Provide the [X, Y] coordinate of the cell's center where the given text is located.  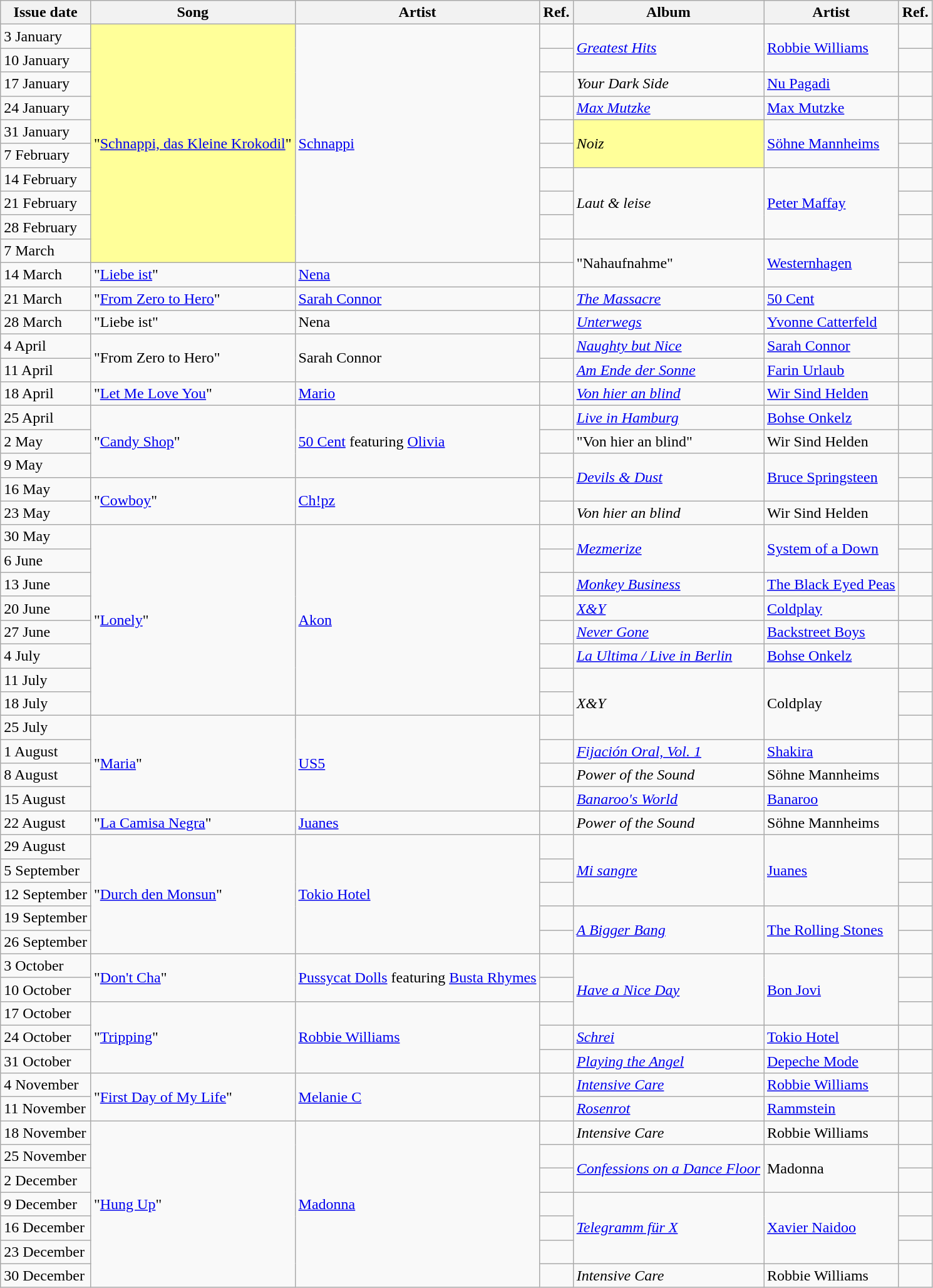
30 May [46, 537]
17 January [46, 84]
"Candy Shop" [193, 441]
A Bigger Bang [668, 930]
Peter Maffay [832, 203]
23 December [46, 1252]
27 June [46, 632]
14 March [46, 274]
Am Ende der Sonne [668, 370]
Live in Hamburg [668, 418]
11 April [46, 370]
Schnappi [417, 144]
"Tripping" [193, 1037]
Akon [417, 620]
22 August [46, 823]
15 August [46, 799]
Bon Jovi [832, 989]
Telegramm für X [668, 1228]
7 February [46, 155]
Unterwegs [668, 322]
31 October [46, 1061]
20 June [46, 608]
Monkey Business [668, 584]
"First Day of My Life" [193, 1097]
Westernhagen [832, 262]
24 October [46, 1037]
"Hung Up" [193, 1204]
21 February [46, 203]
10 October [46, 989]
La Ultima / Live in Berlin [668, 656]
7 March [46, 250]
The Black Eyed Peas [832, 584]
Ch!pz [417, 501]
Mario [417, 394]
US5 [417, 763]
Rosenrot [668, 1109]
14 February [46, 179]
18 April [46, 394]
30 December [46, 1275]
Naughty but Nice [668, 346]
"Lonely" [193, 620]
18 July [46, 704]
Schrei [668, 1037]
25 November [46, 1157]
4 November [46, 1085]
4 July [46, 656]
Bruce Springsteen [832, 477]
3 October [46, 966]
12 September [46, 894]
3 January [46, 36]
Album [668, 13]
Depeche Mode [832, 1061]
16 May [46, 489]
"La Camisa Negra" [193, 823]
Rammstein [832, 1109]
Have a Nice Day [668, 989]
Yvonne Catterfeld [832, 322]
Mi sangre [668, 870]
Farin Urlaub [832, 370]
4 April [46, 346]
Shakira [832, 751]
Your Dark Side [668, 84]
Devils & Dust [668, 477]
16 December [46, 1228]
25 July [46, 728]
"Schnappi, das Kleine Krokodil" [193, 144]
"Maria" [193, 763]
8 August [46, 775]
Laut & leise [668, 203]
23 May [46, 513]
31 January [46, 131]
Never Gone [668, 632]
21 March [46, 299]
2 December [46, 1180]
50 Cent featuring Olivia [417, 441]
10 January [46, 60]
Melanie C [417, 1097]
6 June [46, 560]
11 July [46, 679]
18 November [46, 1133]
System of a Down [832, 549]
Fijación Oral, Vol. 1 [668, 751]
19 September [46, 918]
Mezmerize [668, 549]
"Nahaufnahme" [668, 262]
Pussycat Dolls featuring Busta Rhymes [417, 977]
5 September [46, 870]
"Durch den Monsun" [193, 894]
50 Cent [832, 299]
"Cowboy" [193, 501]
9 December [46, 1204]
"Let Me Love You" [193, 394]
Greatest Hits [668, 48]
Noiz [668, 143]
2 May [46, 441]
Banaroo [832, 799]
13 June [46, 584]
24 January [46, 108]
Issue date [46, 13]
9 May [46, 465]
Xavier Naidoo [832, 1228]
"Von hier an blind" [668, 441]
29 August [46, 847]
28 February [46, 227]
Banaroo's World [668, 799]
"Don't Cha" [193, 977]
Confessions on a Dance Floor [668, 1168]
1 August [46, 751]
26 September [46, 942]
Nu Pagadi [832, 84]
17 October [46, 1013]
25 April [46, 418]
Song [193, 13]
11 November [46, 1109]
Backstreet Boys [832, 632]
Playing the Angel [668, 1061]
The Massacre [668, 299]
28 March [46, 322]
The Rolling Stones [832, 930]
